Identify which cell holds the provided text, then report its [X, Y] central coordinate. 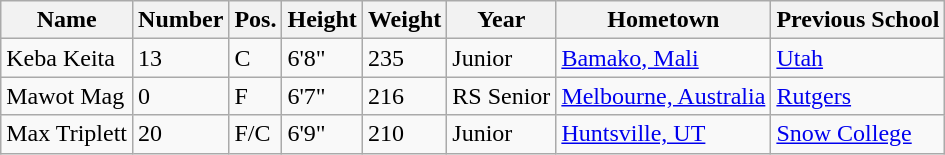
13 [181, 58]
Pos. [256, 20]
Height [322, 20]
Huntsville, UT [664, 134]
F/C [256, 134]
6'9" [322, 134]
Hometown [664, 20]
Mawot Mag [67, 96]
RS Senior [502, 96]
6'7" [322, 96]
20 [181, 134]
Keba Keita [67, 58]
216 [404, 96]
Snow College [858, 134]
Weight [404, 20]
Utah [858, 58]
Rutgers [858, 96]
Bamako, Mali [664, 58]
6'8" [322, 58]
Name [67, 20]
C [256, 58]
Max Triplett [67, 134]
F [256, 96]
0 [181, 96]
210 [404, 134]
Number [181, 20]
Melbourne, Australia [664, 96]
235 [404, 58]
Previous School [858, 20]
Year [502, 20]
